Return the [X, Y] coordinate for the center point of the cell that contains the specified text.  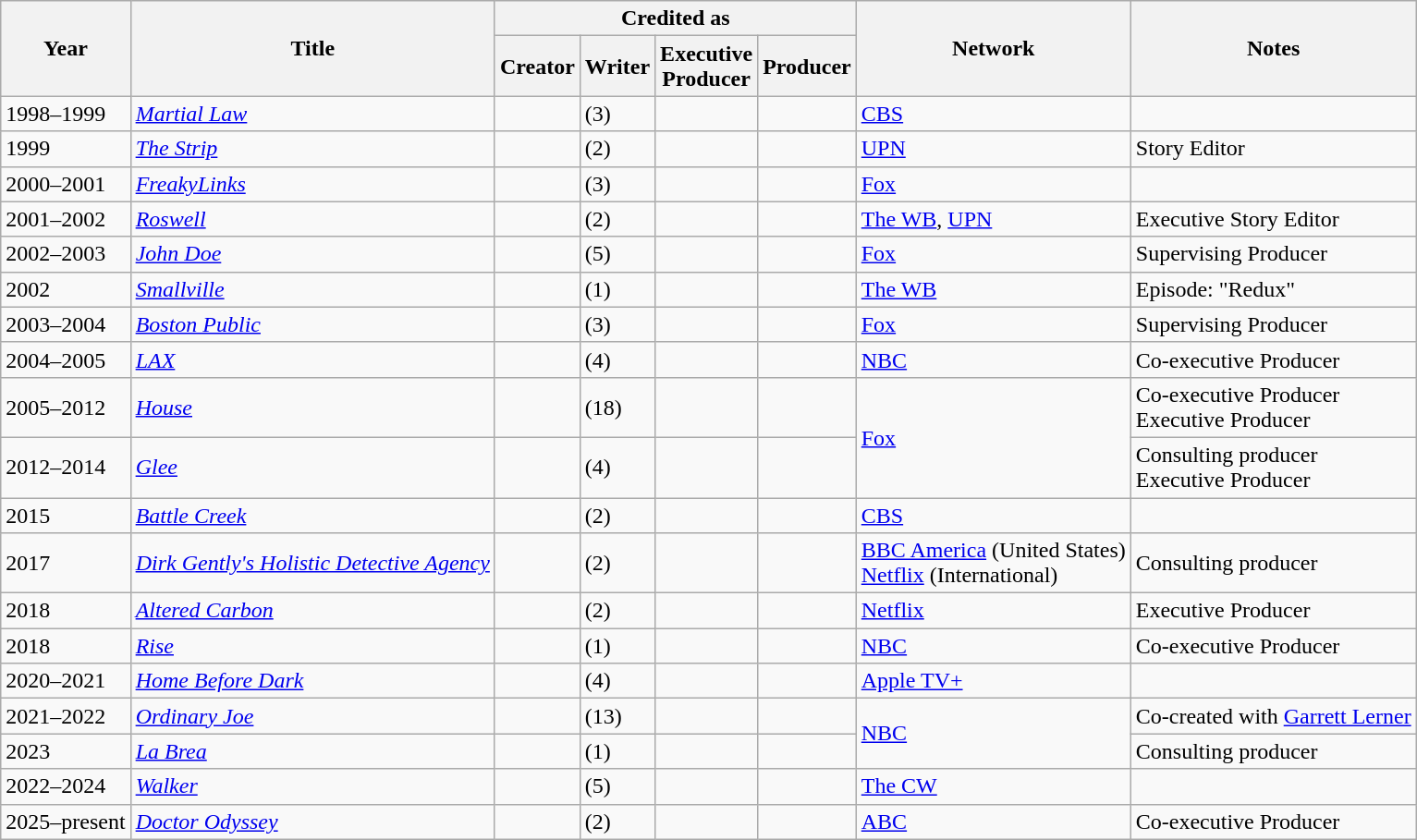
1999 [66, 149]
Roswell [312, 219]
2023 [66, 751]
Doctor Odyssey [312, 822]
Consulting producer Executive Producer [1274, 468]
House [312, 407]
Home Before Dark [312, 681]
LAX [312, 359]
BBC America (United States)Netflix (International) [993, 564]
Glee [312, 468]
2000–2001 [66, 184]
Apple TV+ [993, 681]
2025–present [66, 822]
The Strip [312, 149]
2012–2014 [66, 468]
(18) [617, 407]
Executive Story Editor [1274, 219]
FreakyLinks [312, 184]
2002–2003 [66, 254]
2001–2002 [66, 219]
2021–2022 [66, 716]
1998–1999 [66, 114]
Battle Creek [312, 515]
The WB, UPN [993, 219]
2015 [66, 515]
UPN [993, 149]
Walker [312, 786]
Year [66, 48]
Creator [537, 67]
Ordinary Joe [312, 716]
Title [312, 48]
Story Editor [1274, 149]
ABC [993, 822]
Writer [617, 67]
Co-executive Producer Executive Producer [1274, 407]
2004–2005 [66, 359]
Notes [1274, 48]
Netflix [993, 611]
Dirk Gently's Holistic Detective Agency [312, 564]
Network [993, 48]
Boston Public [312, 324]
Episode: "Redux" [1274, 289]
The CW [993, 786]
Altered Carbon [312, 611]
Executive Producer [1274, 611]
2020–2021 [66, 681]
(13) [617, 716]
Smallville [312, 289]
The WB [993, 289]
La Brea [312, 751]
Credited as [675, 18]
Martial Law [312, 114]
Rise [312, 646]
ExecutiveProducer [706, 67]
2022–2024 [66, 786]
2017 [66, 564]
John Doe [312, 254]
2005–2012 [66, 407]
2002 [66, 289]
Co-created with Garrett Lerner [1274, 716]
Producer [808, 67]
2003–2004 [66, 324]
